Provide the [x, y] coordinate of the cell's center where the given text is located.  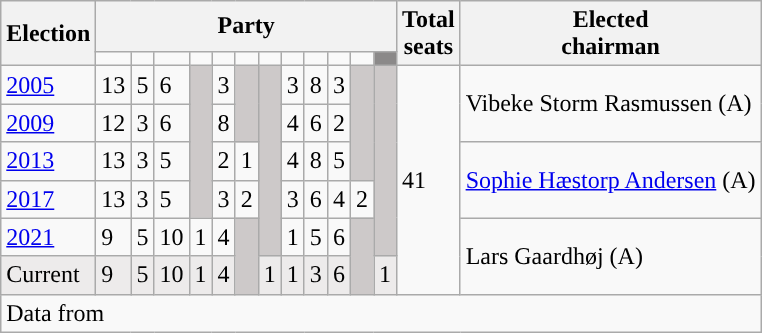
Lars Gaardhøj (A) [610, 256]
Vibeke Storm Rasmussen (A) [610, 104]
Data from [381, 313]
Party [246, 26]
Totalseats [429, 34]
12 [114, 123]
2009 [48, 123]
2013 [48, 161]
41 [429, 180]
Sophie Hæstorp Andersen (A) [610, 180]
Electedchairman [610, 34]
2021 [48, 237]
2005 [48, 85]
Current [48, 275]
Election [48, 34]
2017 [48, 199]
